Extract the [X, Y] coordinate from the center of the cell holding the provided text.  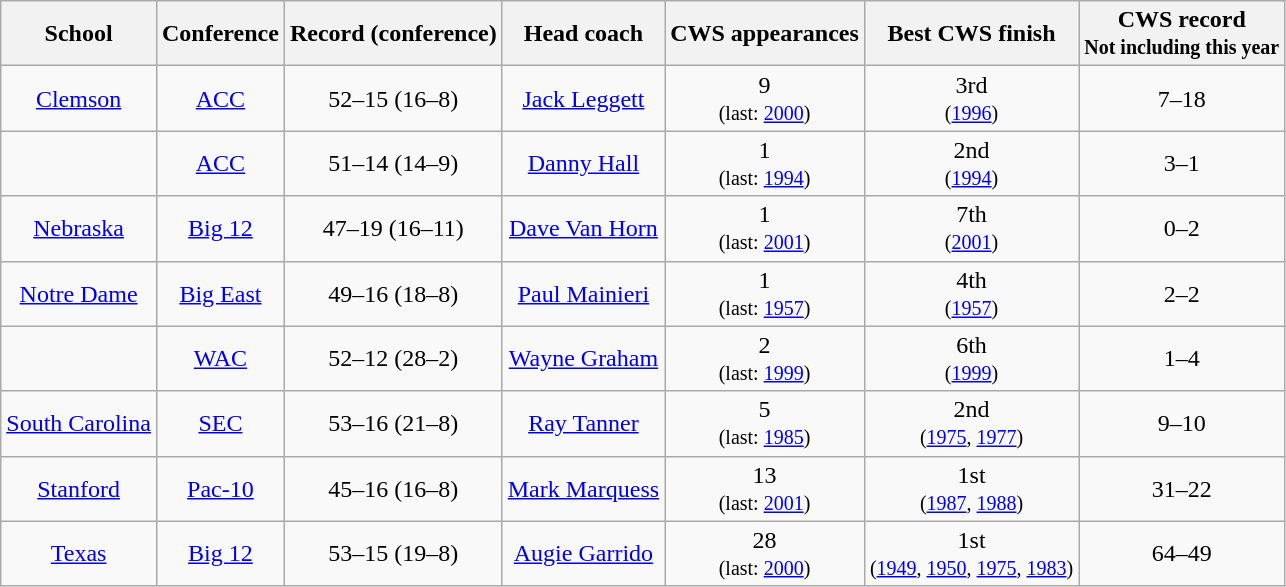
South Carolina [79, 424]
1st(1987, 1988) [971, 488]
Paul Mainieri [583, 294]
WAC [220, 358]
53–15 (19–8) [393, 554]
4th(1957) [971, 294]
47–19 (16–11) [393, 228]
51–14 (14–9) [393, 164]
Record (conference) [393, 34]
6th(1999) [971, 358]
School [79, 34]
1(last: 1994) [765, 164]
SEC [220, 424]
CWS appearances [765, 34]
Texas [79, 554]
Big East [220, 294]
Stanford [79, 488]
1(last: 2001) [765, 228]
0–2 [1182, 228]
31–22 [1182, 488]
Wayne Graham [583, 358]
2–2 [1182, 294]
Nebraska [79, 228]
3rd(1996) [971, 98]
7–18 [1182, 98]
2(last: 1999) [765, 358]
28(last: 2000) [765, 554]
Pac-10 [220, 488]
Danny Hall [583, 164]
Augie Garrido [583, 554]
52–12 (28–2) [393, 358]
7th(2001) [971, 228]
1(last: 1957) [765, 294]
13(last: 2001) [765, 488]
Head coach [583, 34]
2nd(1975, 1977) [971, 424]
Ray Tanner [583, 424]
Clemson [79, 98]
9(last: 2000) [765, 98]
Dave Van Horn [583, 228]
CWS recordNot including this year [1182, 34]
1–4 [1182, 358]
5(last: 1985) [765, 424]
45–16 (16–8) [393, 488]
Notre Dame [79, 294]
3–1 [1182, 164]
Conference [220, 34]
53–16 (21–8) [393, 424]
49–16 (18–8) [393, 294]
64–49 [1182, 554]
52–15 (16–8) [393, 98]
Jack Leggett [583, 98]
Mark Marquess [583, 488]
1st(1949, 1950, 1975, 1983) [971, 554]
2nd(1994) [971, 164]
Best CWS finish [971, 34]
9–10 [1182, 424]
